Identify which cell holds the provided text, then report its (X, Y) central coordinate. 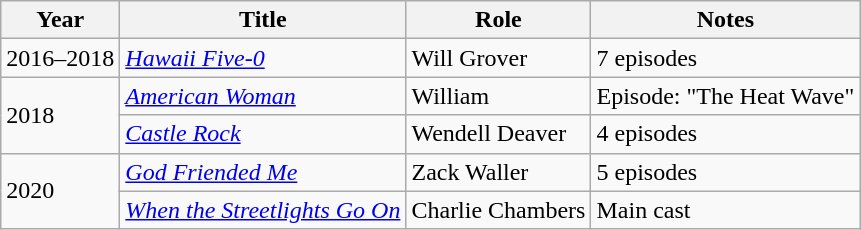
Year (60, 20)
Notes (726, 20)
When the Streetlights Go On (263, 210)
2016–2018 (60, 58)
Main cast (726, 210)
2020 (60, 191)
Wendell Deaver (498, 134)
Hawaii Five-0 (263, 58)
Role (498, 20)
4 episodes (726, 134)
Episode: "The Heat Wave" (726, 96)
Title (263, 20)
Will Grover (498, 58)
2018 (60, 115)
William (498, 96)
5 episodes (726, 172)
Zack Waller (498, 172)
7 episodes (726, 58)
Castle Rock (263, 134)
American Woman (263, 96)
Charlie Chambers (498, 210)
God Friended Me (263, 172)
